Search for the cell housing the specified text and yield its (X, Y) center coordinate. 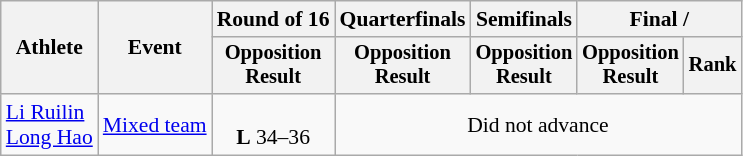
Quarterfinals (403, 19)
Rank (713, 66)
Did not advance (538, 124)
Athlete (50, 48)
Final / (659, 19)
Round of 16 (274, 19)
Semifinals (524, 19)
Li RuilinLong Hao (50, 124)
Event (155, 48)
L 34–36 (274, 124)
Mixed team (155, 124)
